Locate the cell with the specified text and output its (x, y) center coordinate. 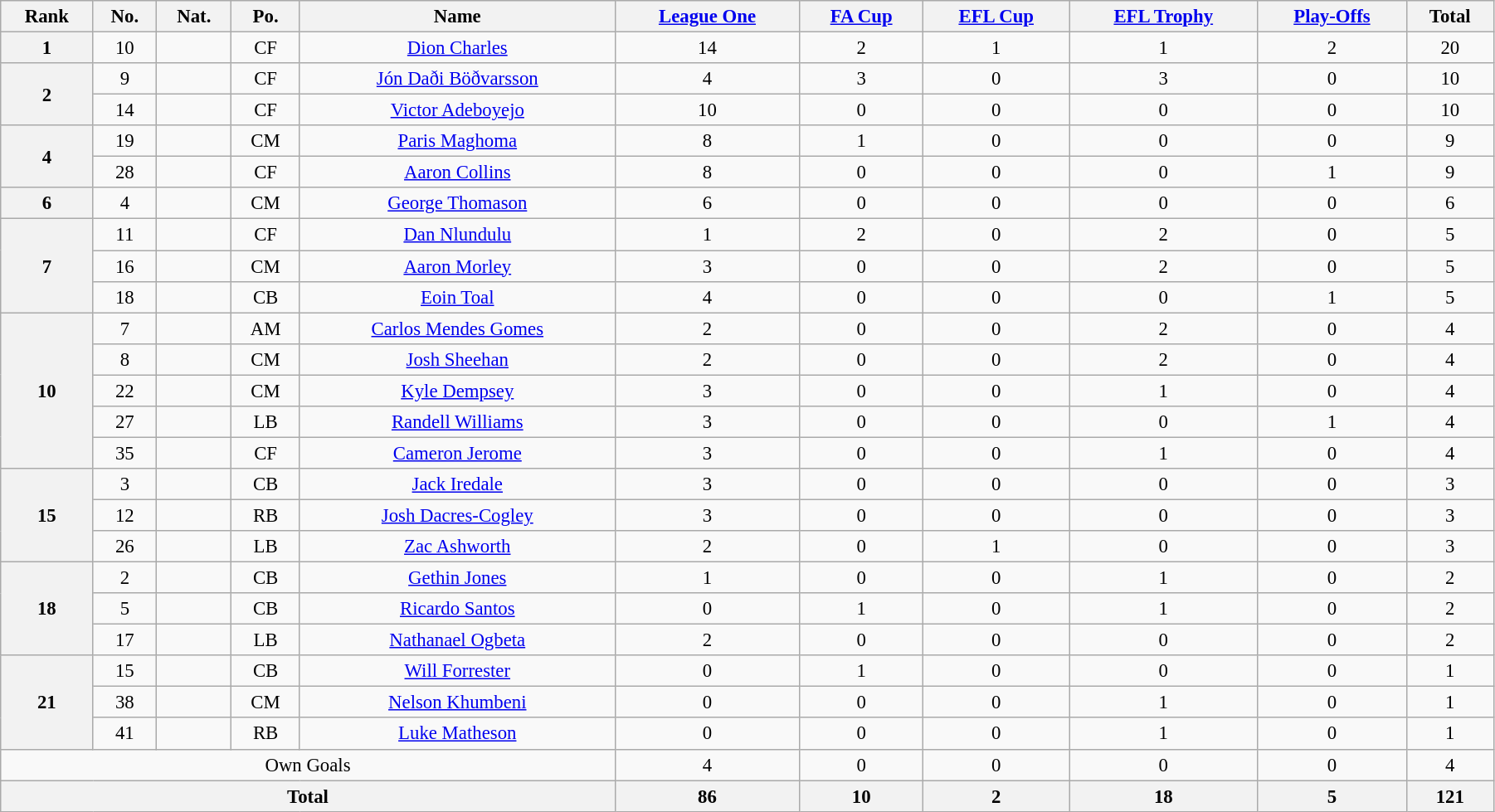
11 (124, 235)
Gethin Jones (457, 578)
AM (265, 328)
Zac Ashworth (457, 547)
Aaron Collins (457, 173)
Play-Offs (1332, 17)
Eoin Toal (457, 297)
Kyle Dempsey (457, 391)
28 (124, 173)
Paris Maghoma (457, 141)
George Thomason (457, 203)
Own Goals (309, 765)
EFL Trophy (1163, 17)
Randell Williams (457, 422)
Nelson Khumbeni (457, 703)
22 (124, 391)
21 (46, 702)
19 (124, 141)
Dan Nlundulu (457, 235)
Name (457, 17)
12 (124, 515)
Aaron Morley (457, 266)
Josh Dacres-Cogley (457, 515)
FA Cup (861, 17)
38 (124, 703)
Nat. (194, 17)
16 (124, 266)
Po. (265, 17)
Rank (46, 17)
17 (124, 640)
Nathanael Ogbeta (457, 640)
26 (124, 547)
No. (124, 17)
27 (124, 422)
Will Forrester (457, 671)
86 (707, 796)
35 (124, 453)
Cameron Jerome (457, 453)
League One (707, 17)
41 (124, 734)
Carlos Mendes Gomes (457, 328)
20 (1450, 48)
Ricardo Santos (457, 609)
Jack Iredale (457, 484)
Jón Daði Böðvarsson (457, 79)
Victor Adeboyejo (457, 110)
Josh Sheehan (457, 359)
Luke Matheson (457, 734)
EFL Cup (996, 17)
Dion Charles (457, 48)
121 (1450, 796)
